Capture the cell that displays the provided text and extract its (x, y) central coordinate. 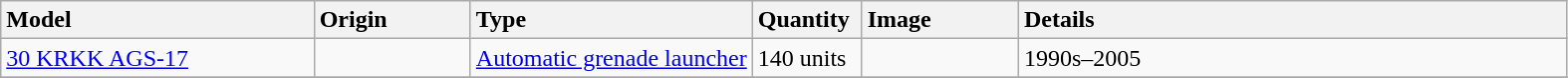
Origin (392, 20)
Type (612, 20)
Automatic grenade launcher (612, 58)
Quantity (807, 20)
30 KRKK AGS-17 (157, 58)
140 units (807, 58)
1990s–2005 (1292, 58)
Model (157, 20)
Image (940, 20)
Details (1292, 20)
